Capture the cell that displays the provided text and extract its [x, y] central coordinate. 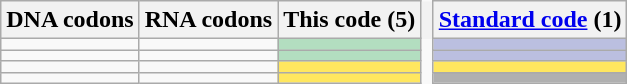
This code (5) [350, 20]
RNA codons [208, 20]
Standard code (1) [530, 20]
DNA codons [70, 20]
